Return the [x, y] coordinate for the center point of the cell that contains the specified text.  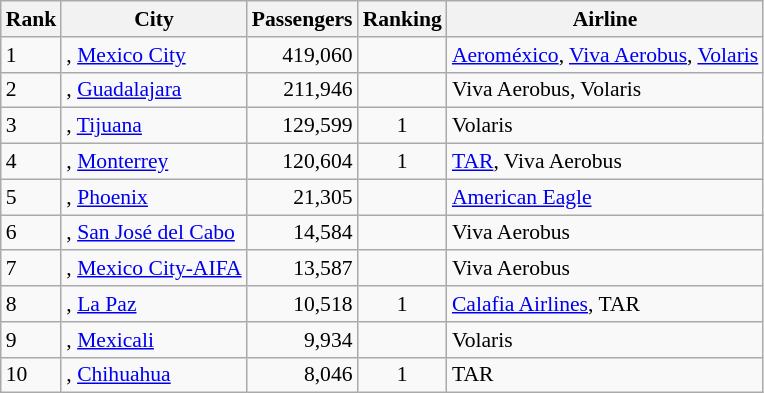
9 [32, 340]
10 [32, 375]
, Monterrey [154, 162]
Rank [32, 19]
, Mexico City [154, 55]
7 [32, 269]
, Tijuana [154, 126]
, Phoenix [154, 197]
8 [32, 304]
419,060 [302, 55]
5 [32, 197]
TAR, Viva Aerobus [605, 162]
Ranking [402, 19]
, Guadalajara [154, 90]
211,946 [302, 90]
Viva Aerobus, Volaris [605, 90]
, Mexicali [154, 340]
, Mexico City-AIFA [154, 269]
Passengers [302, 19]
Airline [605, 19]
, San José del Cabo [154, 233]
Aeroméxico, Viva Aerobus, Volaris [605, 55]
City [154, 19]
, La Paz [154, 304]
6 [32, 233]
129,599 [302, 126]
13,587 [302, 269]
21,305 [302, 197]
120,604 [302, 162]
14,584 [302, 233]
American Eagle [605, 197]
4 [32, 162]
9,934 [302, 340]
TAR [605, 375]
2 [32, 90]
8,046 [302, 375]
10,518 [302, 304]
3 [32, 126]
, Chihuahua [154, 375]
Calafia Airlines, TAR [605, 304]
